Return the (X, Y) coordinate for the center point of the cell that contains the specified text.  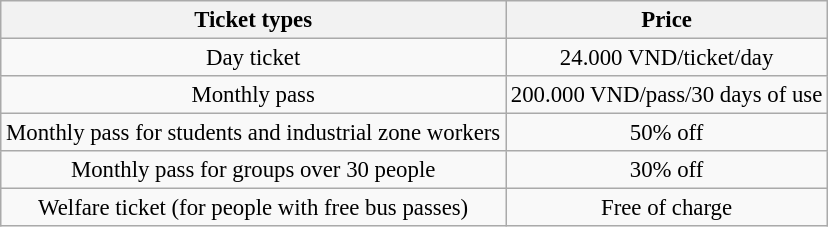
50% off (667, 133)
Price (667, 20)
Day ticket (254, 58)
Monthly pass for students and industrial zone workers (254, 133)
Ticket types (254, 20)
Monthly pass (254, 95)
Monthly pass for groups over 30 people (254, 170)
Free of charge (667, 208)
30% off (667, 170)
24.000 VND/ticket/day (667, 58)
200.000 VND/pass/30 days of use (667, 95)
Welfare ticket (for people with free bus passes) (254, 208)
